Output the (x, y) coordinate of the center of the cell containing the given text.  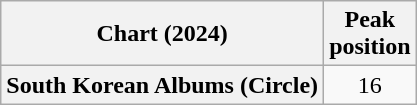
Chart (2024) (162, 34)
16 (370, 85)
Peakposition (370, 34)
South Korean Albums (Circle) (162, 85)
